Search for the cell housing the specified text and yield its [X, Y] center coordinate. 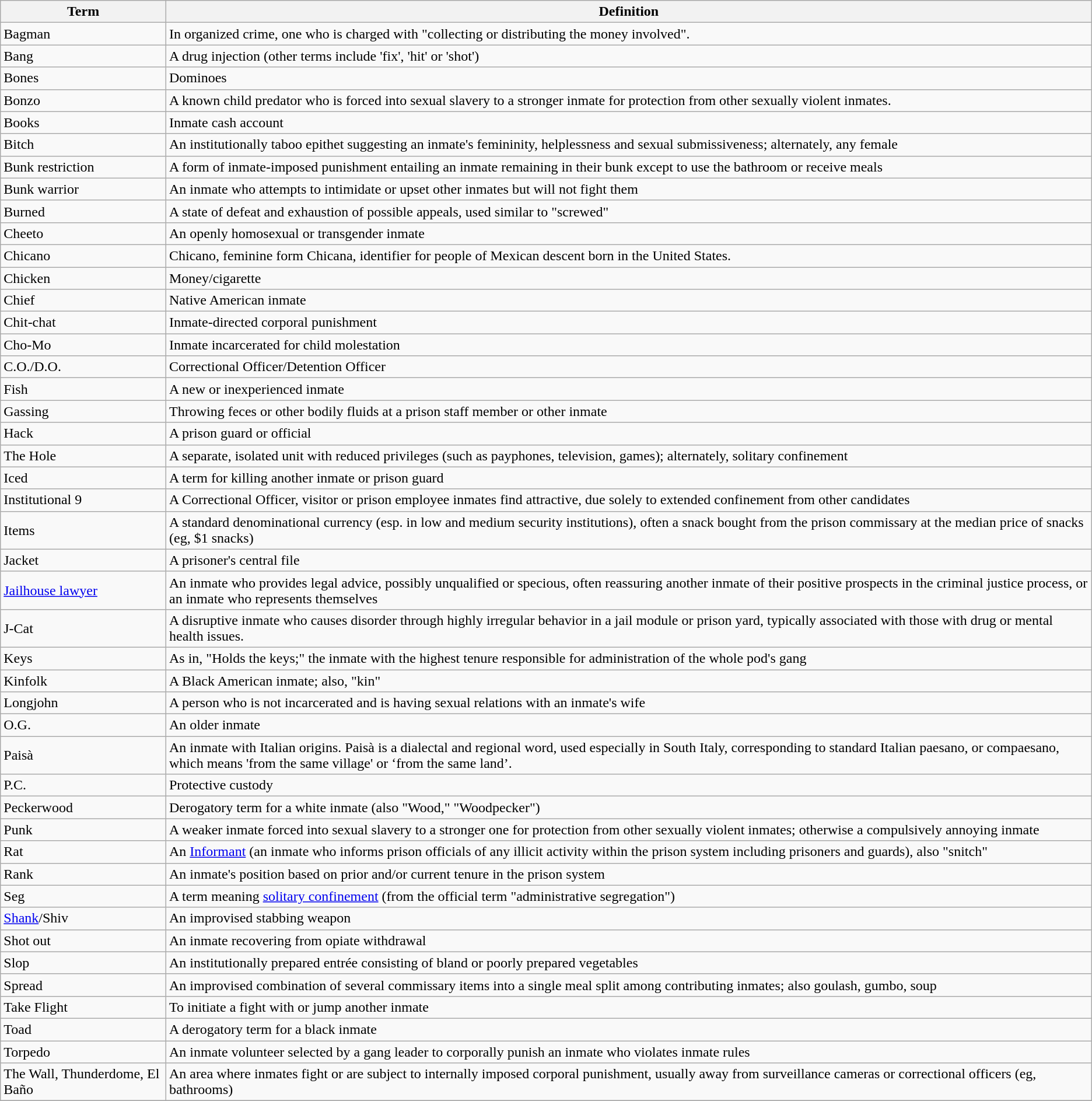
Institutional 9 [83, 500]
Keys [83, 658]
An older inmate [629, 725]
Jacket [83, 560]
Protective custody [629, 785]
An improvised combination of several commissary items into a single meal split among contributing inmates; also goulash, gumbo, soup [629, 985]
As in, "Holds the keys;" the inmate with the highest tenure responsible for administration of the whole pod's gang [629, 658]
Chicken [83, 278]
A separate, isolated unit with reduced privileges (such as payphones, television, games); alternately, solitary confinement [629, 456]
A term for killing another inmate or prison guard [629, 478]
An Informant (an inmate who informs prison officials of any illicit activity within the prison system including prisoners and guards), also "snitch" [629, 852]
A known child predator who is forced into sexual slavery to a stronger inmate for protection from other sexually violent inmates. [629, 100]
Native American inmate [629, 300]
Rank [83, 874]
J-Cat [83, 628]
Bagman [83, 34]
An inmate recovering from opiate withdrawal [629, 941]
Torpedo [83, 1052]
Correctional Officer/Detention Officer [629, 367]
A new or inexperienced inmate [629, 389]
Cheeto [83, 233]
Definition [629, 12]
Iced [83, 478]
Books [83, 123]
Spread [83, 985]
A Black American inmate; also, "kin" [629, 681]
Dominoes [629, 78]
Chief [83, 300]
Seg [83, 896]
Inmate incarcerated for child molestation [629, 345]
Chicano, feminine form Chicana, identifier for people of Mexican descent born in the United States. [629, 256]
Bunk warrior [83, 189]
Chicano [83, 256]
Derogatory term for a white inmate (also "Wood," "Woodpecker") [629, 808]
Gassing [83, 411]
Items [83, 530]
Fish [83, 389]
The Hole [83, 456]
A drug injection (other terms include 'fix', 'hit' or 'shot') [629, 56]
Bang [83, 56]
Cho-Mo [83, 345]
Throwing feces or other bodily fluids at a prison staff member or other inmate [629, 411]
C.O./D.O. [83, 367]
Bonzo [83, 100]
Hack [83, 434]
Rat [83, 852]
An institutionally taboo epithet suggesting an inmate's femininity, helplessness and sexual submissiveness; alternately, any female [629, 145]
A term meaning solitary confinement (from the official term "administrative segregation") [629, 896]
An openly homosexual or transgender inmate [629, 233]
A prison guard or official [629, 434]
Jailhouse lawyer [83, 590]
A form of inmate-imposed punishment entailing an inmate remaining in their bunk except to use the bathroom or receive meals [629, 167]
To initiate a fight with or jump another inmate [629, 1007]
The Wall, Thunderdome, El Baño [83, 1082]
An inmate's position based on prior and/or current tenure in the prison system [629, 874]
A derogatory term for a black inmate [629, 1029]
Money/cigarette [629, 278]
An inmate volunteer selected by a gang leader to corporally punish an inmate who violates inmate rules [629, 1052]
Slop [83, 963]
Term [83, 12]
A person who is not incarcerated and is having sexual relations with an inmate's wife [629, 703]
Punk [83, 830]
In organized crime, one who is charged with "collecting or distributing the money involved". [629, 34]
Paisà [83, 755]
Toad [83, 1029]
An inmate who attempts to intimidate or upset other inmates but will not fight them [629, 189]
Shot out [83, 941]
An improvised stabbing weapon [629, 918]
Burned [83, 211]
Take Flight [83, 1007]
Bitch [83, 145]
A state of defeat and exhaustion of possible appeals, used similar to "screwed" [629, 211]
Chit-chat [83, 323]
Kinfolk [83, 681]
A prisoner's central file [629, 560]
P.C. [83, 785]
Bunk restriction [83, 167]
Shank/Shiv [83, 918]
An institutionally prepared entrée consisting of bland or poorly prepared vegetables [629, 963]
Bones [83, 78]
O.G. [83, 725]
Inmate-directed corporal punishment [629, 323]
Inmate cash account [629, 123]
Peckerwood [83, 808]
A Correctional Officer, visitor or prison employee inmates find attractive, due solely to extended confinement from other candidates [629, 500]
Longjohn [83, 703]
